Find where the given text appears and provide that cell's center as [X, Y] coordinate. 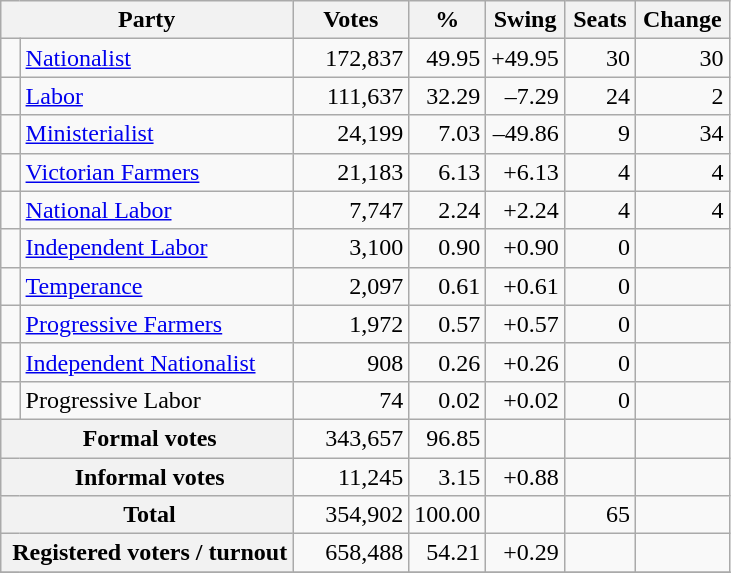
34 [682, 134]
National Labor [156, 210]
6.13 [448, 172]
Temperance [156, 286]
+0.88 [526, 477]
24,199 [351, 134]
0.61 [448, 286]
Independent Nationalist [156, 362]
+0.29 [526, 553]
32.29 [448, 96]
0.26 [448, 362]
Ministerialist [156, 134]
+49.95 [526, 58]
9 [600, 134]
7,747 [351, 210]
Total [147, 515]
–7.29 [526, 96]
0.57 [448, 324]
Change [682, 20]
172,837 [351, 58]
2,097 [351, 286]
354,902 [351, 515]
3.15 [448, 477]
+0.57 [526, 324]
21,183 [351, 172]
65 [600, 515]
Progressive Labor [156, 400]
+6.13 [526, 172]
+0.90 [526, 248]
100.00 [448, 515]
0.02 [448, 400]
0.90 [448, 248]
908 [351, 362]
2.24 [448, 210]
343,657 [351, 438]
% [448, 20]
11,245 [351, 477]
Victorian Farmers [156, 172]
Progressive Farmers [156, 324]
+0.02 [526, 400]
Independent Labor [156, 248]
54.21 [448, 553]
7.03 [448, 134]
Seats [600, 20]
74 [351, 400]
–49.86 [526, 134]
Registered voters / turnout [147, 553]
Party [147, 20]
Swing [526, 20]
658,488 [351, 553]
Nationalist [156, 58]
49.95 [448, 58]
+2.24 [526, 210]
Labor [156, 96]
Formal votes [147, 438]
24 [600, 96]
3,100 [351, 248]
Votes [351, 20]
+0.26 [526, 362]
111,637 [351, 96]
Informal votes [147, 477]
2 [682, 96]
96.85 [448, 438]
+0.61 [526, 286]
1,972 [351, 324]
